For the text-containing cell, return its midpoint in (x, y) coordinate format. 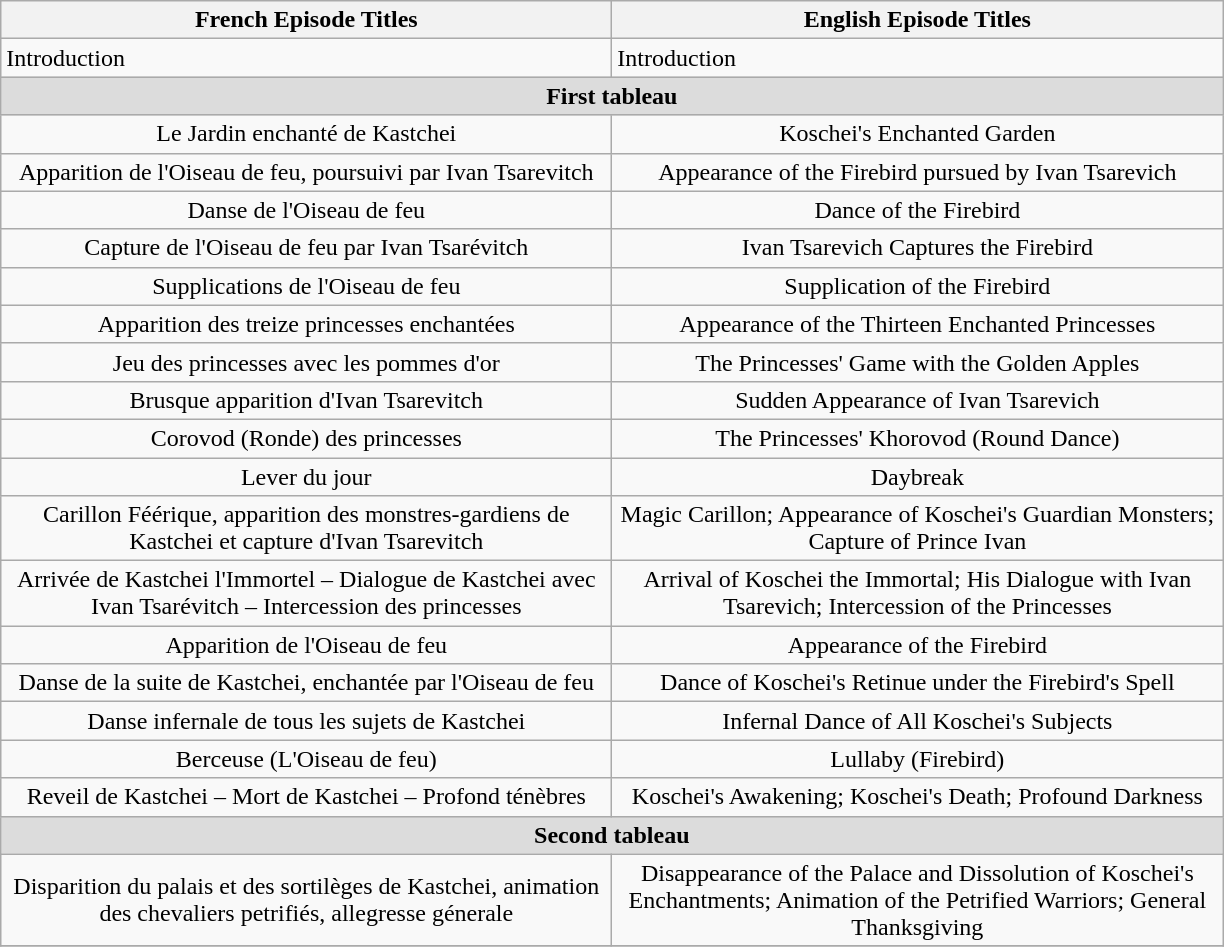
Appearance of the Thirteen Enchanted Princesses (918, 324)
Dance of Koschei's Retinue under the Firebird's Spell (918, 683)
Capture de l'Oiseau de feu par Ivan Tsarévitch (306, 248)
Sudden Appearance of Ivan Tsarevich (918, 400)
Apparition des treize princesses enchantées (306, 324)
Reveil de Kastchei – Mort de Kastchei – Profond ténèbres (306, 797)
French Episode Titles (306, 20)
Disparition du palais et des sortilèges de Kastchei, animation des chevaliers petrifiés, allegresse génerale (306, 900)
Second tableau (612, 835)
Jeu des princesses avec les pommes d'or (306, 362)
Koschei's Awakening; Koschei's Death; Profound Darkness (918, 797)
Lullaby (Firebird) (918, 759)
Brusque apparition d'Ivan Tsarevitch (306, 400)
Berceuse (L'Oiseau de feu) (306, 759)
Daybreak (918, 477)
Arrival of Koschei the Immortal; His Dialogue with Ivan Tsarevich; Intercession of the Princesses (918, 594)
Arrivée de Kastchei l'Immortel – Dialogue de Kastchei avec Ivan Tsarévitch – Intercession des princesses (306, 594)
Dance of the Firebird (918, 210)
The Princesses' Khorovod (Round Dance) (918, 438)
Corovod (Ronde) des princesses (306, 438)
Danse infernale de tous les sujets de Kastchei (306, 721)
Magic Carillon; Appearance of Koschei's Guardian Monsters; Capture of Prince Ivan (918, 528)
Danse de la suite de Kastchei, enchantée par l'Oiseau de feu (306, 683)
Apparition de l'Oiseau de feu (306, 645)
Lever du jour (306, 477)
Koschei's Enchanted Garden (918, 134)
Ivan Tsarevich Captures the Firebird (918, 248)
Supplications de l'Oiseau de feu (306, 286)
Apparition de l'Oiseau de feu, poursuivi par Ivan Tsarevitch (306, 172)
English Episode Titles (918, 20)
Carillon Féérique, apparition des monstres-gardiens de Kastchei et capture d'Ivan Tsarevitch (306, 528)
Disappearance of the Palace and Dissolution of Koschei's Enchantments; Animation of the Petrified Warriors; General Thanksgiving (918, 900)
Le Jardin enchanté de Kastchei (306, 134)
Appearance of the Firebird (918, 645)
First tableau (612, 96)
Supplication of the Firebird (918, 286)
Infernal Dance of All Koschei's Subjects (918, 721)
The Princesses' Game with the Golden Apples (918, 362)
Appearance of the Firebird pursued by Ivan Tsarevich (918, 172)
Danse de l'Oiseau de feu (306, 210)
